Determine the (X, Y) coordinate at the center of the cell enclosing the given text.  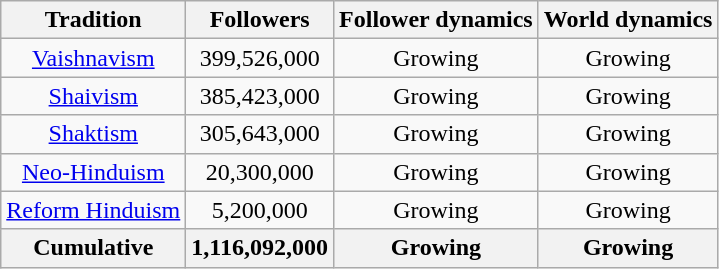
Follower dynamics (436, 20)
20,300,000 (260, 172)
Reform Hinduism (94, 210)
Cumulative (94, 248)
Shaivism (94, 96)
399,526,000 (260, 58)
5,200,000 (260, 210)
Tradition (94, 20)
Vaishnavism (94, 58)
Neo-Hinduism (94, 172)
305,643,000 (260, 134)
World dynamics (628, 20)
Followers (260, 20)
385,423,000 (260, 96)
1,116,092,000 (260, 248)
Shaktism (94, 134)
